Detect which cell encompasses the target text, then output its [X, Y] center coordinate. 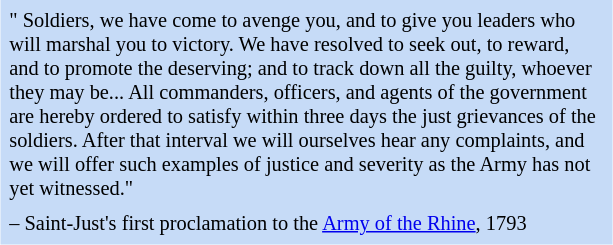
– Saint-Just's first proclamation to the Army of the Rhine, 1793 [306, 224]
